For the text-containing cell, return its midpoint in (X, Y) coordinate format. 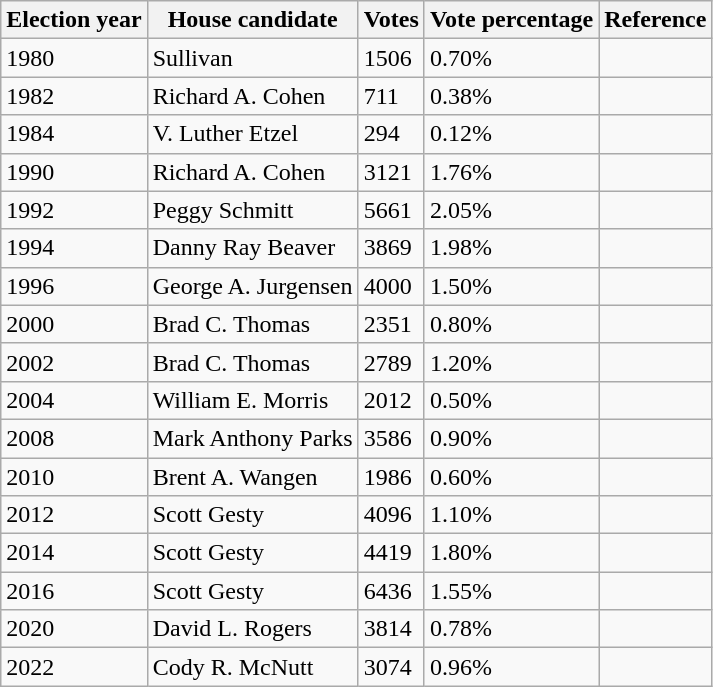
5661 (391, 210)
1.80% (511, 553)
1992 (74, 210)
1.98% (511, 248)
1980 (74, 58)
1982 (74, 96)
2002 (74, 362)
294 (391, 134)
House candidate (252, 20)
2004 (74, 400)
0.38% (511, 96)
1984 (74, 134)
2.05% (511, 210)
Election year (74, 20)
2022 (74, 667)
3869 (391, 248)
0.90% (511, 438)
4000 (391, 286)
3586 (391, 438)
Cody R. McNutt (252, 667)
1.10% (511, 515)
1986 (391, 477)
V. Luther Etzel (252, 134)
Peggy Schmitt (252, 210)
0.70% (511, 58)
1.20% (511, 362)
1.50% (511, 286)
3074 (391, 667)
2008 (74, 438)
3814 (391, 629)
Votes (391, 20)
Sullivan (252, 58)
0.60% (511, 477)
4419 (391, 553)
1.76% (511, 172)
2014 (74, 553)
2010 (74, 477)
3121 (391, 172)
Vote percentage (511, 20)
0.78% (511, 629)
Mark Anthony Parks (252, 438)
Danny Ray Beaver (252, 248)
Reference (656, 20)
711 (391, 96)
2000 (74, 324)
David L. Rogers (252, 629)
0.12% (511, 134)
2789 (391, 362)
1996 (74, 286)
2020 (74, 629)
0.50% (511, 400)
6436 (391, 591)
1990 (74, 172)
Brent A. Wangen (252, 477)
1994 (74, 248)
George A. Jurgensen (252, 286)
1.55% (511, 591)
1506 (391, 58)
2351 (391, 324)
4096 (391, 515)
0.80% (511, 324)
0.96% (511, 667)
2016 (74, 591)
William E. Morris (252, 400)
